Scan for the cell matching the given text and deliver its [X, Y] coordinate at center. 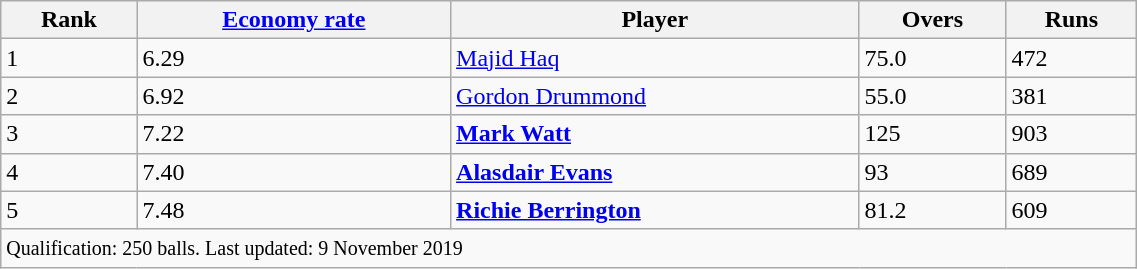
903 [1072, 134]
2 [69, 96]
4 [69, 172]
Qualification: 250 balls. Last updated: 9 November 2019 [569, 248]
Rank [69, 20]
125 [932, 134]
Gordon Drummond [655, 96]
689 [1072, 172]
Majid Haq [655, 58]
Player [655, 20]
Richie Berrington [655, 210]
5 [69, 210]
381 [1072, 96]
Mark Watt [655, 134]
7.22 [294, 134]
Overs [932, 20]
55.0 [932, 96]
6.29 [294, 58]
Economy rate [294, 20]
3 [69, 134]
Runs [1072, 20]
75.0 [932, 58]
7.40 [294, 172]
81.2 [932, 210]
93 [932, 172]
609 [1072, 210]
7.48 [294, 210]
Alasdair Evans [655, 172]
1 [69, 58]
472 [1072, 58]
6.92 [294, 96]
